Identify which cell holds the provided text, then report its (x, y) central coordinate. 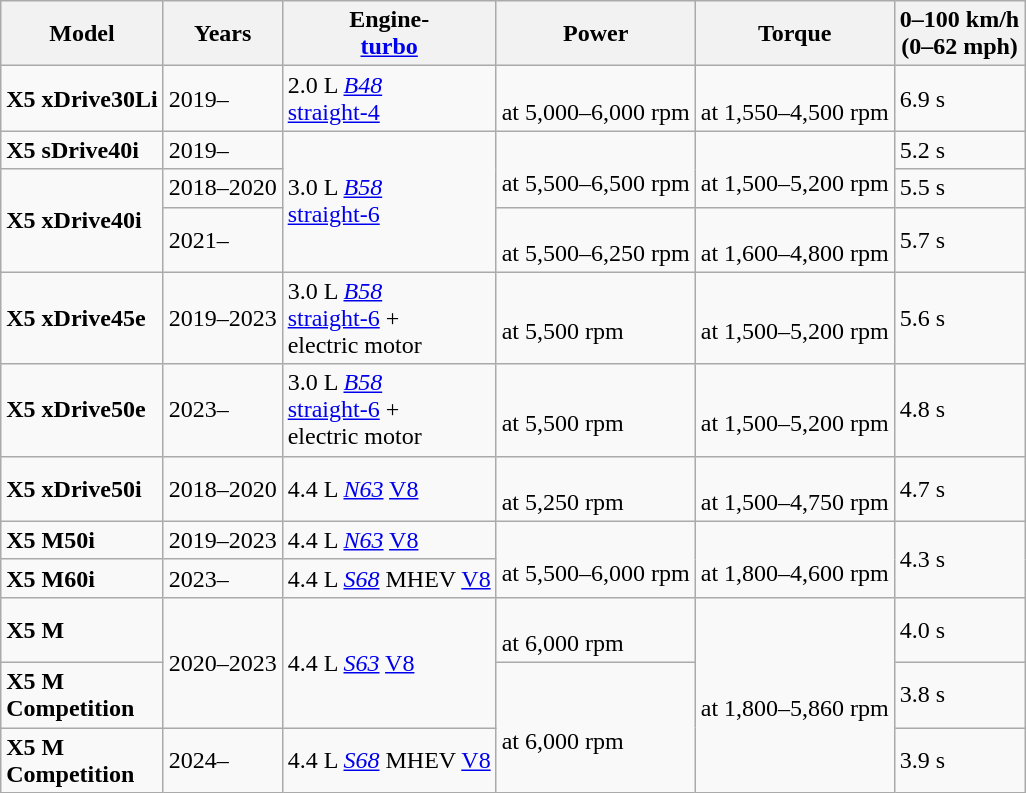
2.0 L B48 straight-4 (389, 98)
3.8 s (959, 694)
5.7 s (959, 240)
3.0 L B58 straight-6 (389, 202)
at 5,250 rpm (596, 488)
Engine- turbo (389, 34)
4.4 L S63 V8 (389, 662)
4.7 s (959, 488)
4.3 s (959, 559)
5.5 s (959, 188)
Model (82, 34)
at 1,800–4,600 rpm (794, 559)
5.6 s (959, 318)
6.9 s (959, 98)
X5 M60i (82, 578)
X5 xDrive50e (82, 410)
2024– (222, 760)
4.8 s (959, 410)
4.0 s (959, 630)
X5 xDrive30Li (82, 98)
0–100 km/h (0–62 mph) (959, 34)
X5 xDrive50i (82, 488)
Power (596, 34)
Years (222, 34)
X5 M50i (82, 540)
Torque (794, 34)
2020–2023 (222, 662)
3.9 s (959, 760)
X5 sDrive40i (82, 150)
at 1,550–4,500 rpm (794, 98)
X5 xDrive40i (82, 220)
at 5,000–6,000 rpm (596, 98)
X5 xDrive45e (82, 318)
at 5,500–6,250 rpm (596, 240)
at 1,600–4,800 rpm (794, 240)
5.2 s (959, 150)
at 5,500–6,500 rpm (596, 169)
at 5,500–6,000 rpm (596, 559)
at 1,500–4,750 rpm (794, 488)
at 1,800–5,860 rpm (794, 694)
X5 M (82, 630)
2021– (222, 240)
